Return [X, Y] of the center of cell containing provided text 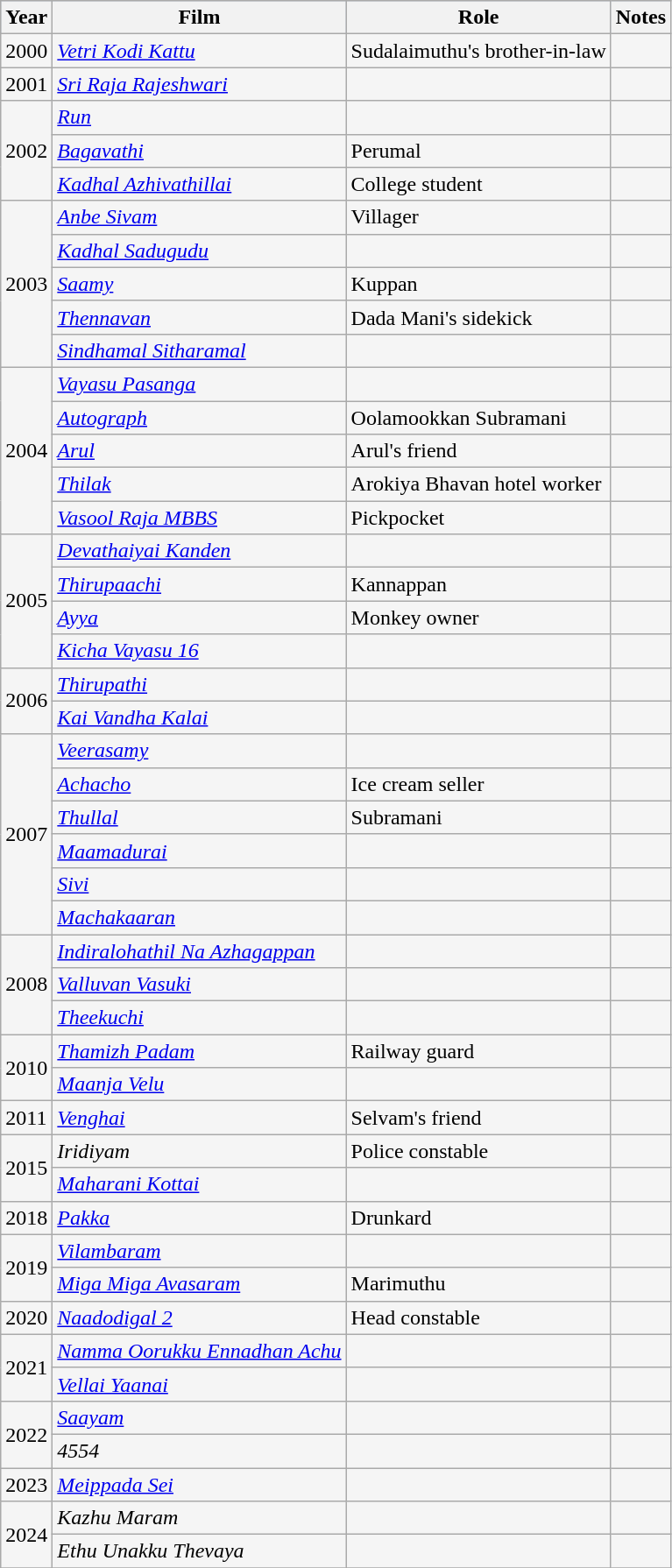
Kannappan [478, 584]
2005 [26, 601]
Maanja Velu [200, 1084]
2002 [26, 151]
2021 [26, 1367]
Subramani [478, 817]
Ethu Unakku Thevaya [200, 1551]
2011 [26, 1118]
2020 [26, 1317]
Iridiyam [200, 1151]
Kuppan [478, 284]
Dada Mani's sidekick [478, 317]
Valluvan Vasuki [200, 985]
Perumal [478, 151]
Role [478, 18]
Police constable [478, 1151]
Sivi [200, 884]
Vilambaram [200, 1251]
Head constable [478, 1317]
Thirupathi [200, 684]
Ice cream seller [478, 784]
Film [200, 18]
Thamizh Padam [200, 1051]
2004 [26, 450]
2010 [26, 1068]
Vetri Kodi Kattu [200, 51]
Pakka [200, 1218]
Arul [200, 451]
2007 [26, 834]
Arokiya Bhavan hotel worker [478, 484]
2006 [26, 701]
Sudalaimuthu's brother-in-law [478, 51]
Thennavan [200, 317]
Meippada Sei [200, 1485]
2018 [26, 1218]
Achacho [200, 784]
Arul's friend [478, 451]
2003 [26, 284]
Miga Miga Avasaram [200, 1284]
Kadhal Sadugudu [200, 251]
Kicha Vayasu 16 [200, 651]
2000 [26, 51]
Pickpocket [478, 518]
Monkey owner [478, 618]
Oolamookkan Subramani [478, 418]
2019 [26, 1268]
Autograph [200, 418]
Railway guard [478, 1051]
Veerasamy [200, 751]
2023 [26, 1485]
2008 [26, 984]
Bagavathi [200, 151]
Vellai Yaanai [200, 1384]
Run [200, 117]
2015 [26, 1168]
Drunkard [478, 1218]
Saamy [200, 284]
2022 [26, 1434]
Kai Vandha Kalai [200, 717]
Indiralohathil Na Azhagappan [200, 950]
2024 [26, 1535]
Notes [640, 18]
Villager [478, 217]
Sindhamal Sitharamal [200, 350]
Vasool Raja MBBS [200, 518]
Anbe Sivam [200, 217]
Thullal [200, 817]
Saayam [200, 1417]
Thilak [200, 484]
Kazhu Maram [200, 1518]
Kadhal Azhivathillai [200, 184]
Selvam's friend [478, 1118]
2001 [26, 84]
College student [478, 184]
Devathaiyai Kanden [200, 551]
Marimuthu [478, 1284]
Sri Raja Rajeshwari [200, 84]
Namma Oorukku Ennadhan Achu [200, 1351]
Maamadurai [200, 851]
Vayasu Pasanga [200, 384]
Theekuchi [200, 1018]
Year [26, 18]
Thirupaachi [200, 584]
Naadodigal 2 [200, 1317]
Venghai [200, 1118]
Maharani Kottai [200, 1184]
Ayya [200, 618]
4554 [200, 1451]
Machakaaran [200, 917]
